Pinpoint the cell where the given text exists, returning its (x, y) midpoint coordinate. 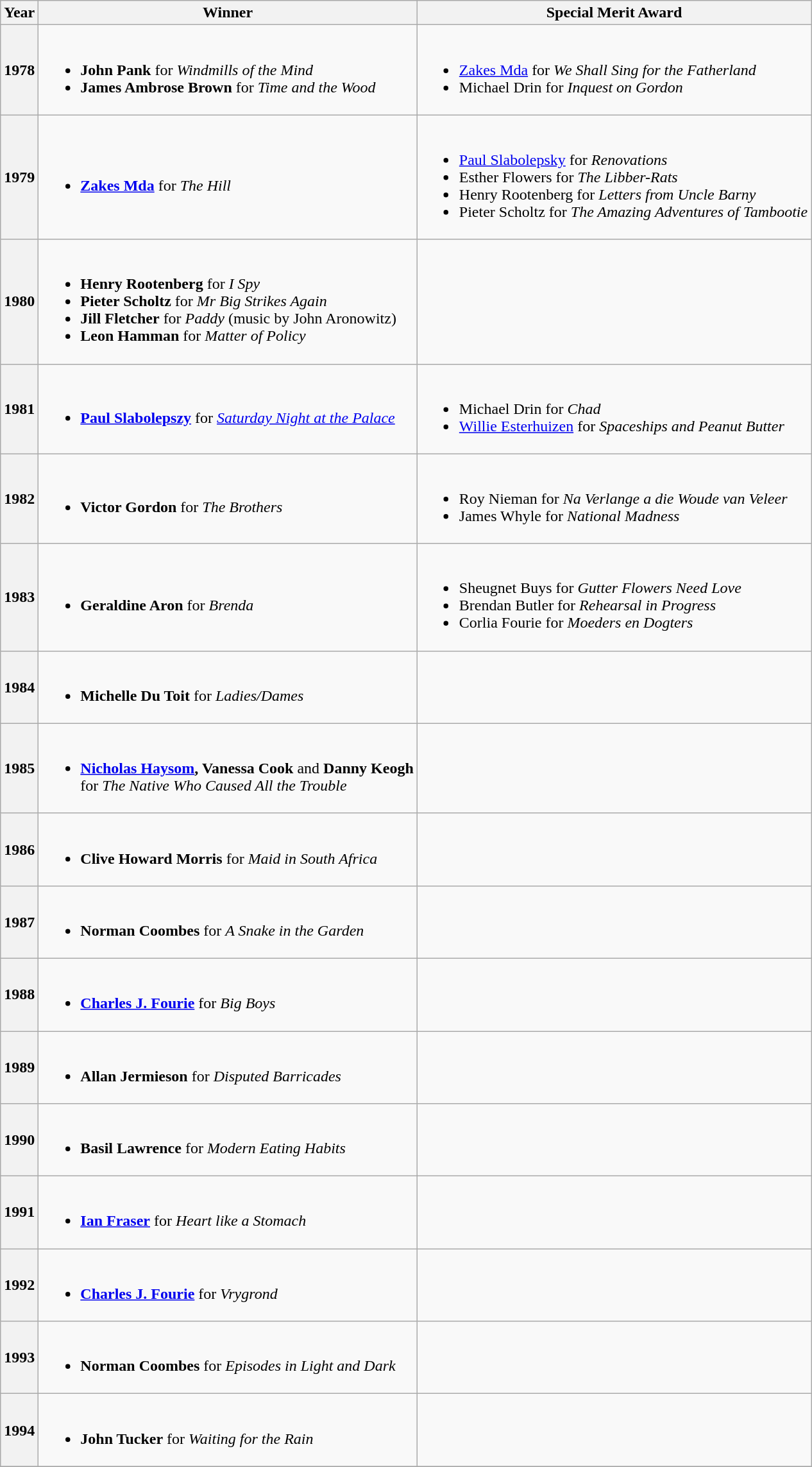
Henry Rootenberg for I SpyPieter Scholtz for Mr Big Strikes AgainJill Fletcher for Paddy (music by John Aronowitz)Leon Hamman for Matter of Policy (228, 302)
Victor Gordon for The Brothers (228, 499)
1987 (19, 922)
1985 (19, 768)
John Tucker for Waiting for the Rain (228, 1430)
Charles J. Fourie for Vrygrond (228, 1285)
1978 (19, 70)
Allan Jermieson for Disputed Barricades (228, 1067)
Nicholas Haysom, Vanessa Cook and Danny Keoghfor The Native Who Caused All the Trouble (228, 768)
Michael Drin for ChadWillie Esterhuizen for Spaceships and Peanut Butter (614, 409)
Norman Coombes for Episodes in Light and Dark (228, 1358)
Ian Fraser for Heart like a Stomach (228, 1213)
1980 (19, 302)
1979 (19, 177)
1991 (19, 1213)
Norman Coombes for A Snake in the Garden (228, 922)
1984 (19, 687)
Roy Nieman for Na Verlange a die Woude van VeleerJames Whyle for National Madness (614, 499)
Clive Howard Morris for Maid in South Africa (228, 850)
Zakes Mda for We Shall Sing for the FatherlandMichael Drin for Inquest on Gordon (614, 70)
1988 (19, 995)
Winner (228, 13)
Paul Slabolepszy for Saturday Night at the Palace (228, 409)
Geraldine Aron for Brenda (228, 597)
Year (19, 13)
1992 (19, 1285)
1986 (19, 850)
John Pank for Windmills of the MindJames Ambrose Brown for Time and the Wood (228, 70)
1982 (19, 499)
Charles J. Fourie for Big Boys (228, 995)
1989 (19, 1067)
Special Merit Award (614, 13)
Michelle Du Toit for Ladies/Dames (228, 687)
Basil Lawrence for Modern Eating Habits (228, 1140)
1993 (19, 1358)
1981 (19, 409)
1983 (19, 597)
1990 (19, 1140)
Sheugnet Buys for Gutter Flowers Need LoveBrendan Butler for Rehearsal in ProgressCorlia Fourie for Moeders en Dogters (614, 597)
Zakes Mda for The Hill (228, 177)
1994 (19, 1430)
